Return the [X, Y] coordinate for the center point of the cell that contains the specified text.  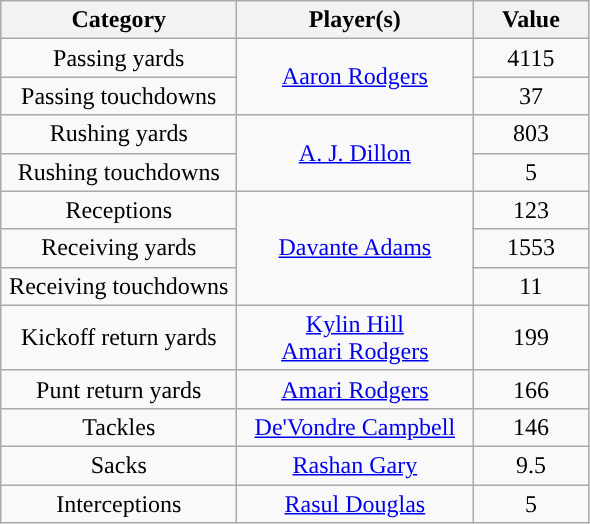
Passing yards [119, 58]
146 [531, 427]
199 [531, 338]
Player(s) [355, 20]
A. J. Dillon [355, 153]
Kickoff return yards [119, 338]
Rushing touchdowns [119, 172]
4115 [531, 58]
Sacks [119, 465]
Rushing yards [119, 134]
37 [531, 96]
Rashan Gary [355, 465]
Davante Adams [355, 248]
Receiving yards [119, 248]
Kylin HillAmari Rodgers [355, 338]
Aaron Rodgers [355, 77]
Value [531, 20]
Punt return yards [119, 389]
Passing touchdowns [119, 96]
Rasul Douglas [355, 503]
De'Vondre Campbell [355, 427]
803 [531, 134]
Receiving touchdowns [119, 286]
123 [531, 210]
Interceptions [119, 503]
Category [119, 20]
Tackles [119, 427]
11 [531, 286]
Receptions [119, 210]
166 [531, 389]
Amari Rodgers [355, 389]
9.5 [531, 465]
1553 [531, 248]
